Pinpoint the cell where the given text exists, returning its [X, Y] midpoint coordinate. 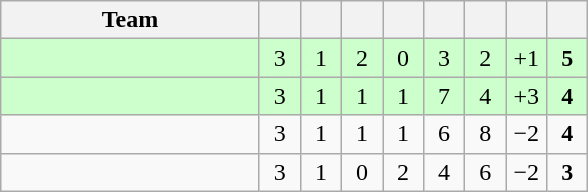
7 [444, 96]
+3 [526, 96]
5 [568, 58]
+1 [526, 58]
Team [130, 20]
8 [486, 134]
